Search for the cell housing the specified text and yield its (X, Y) center coordinate. 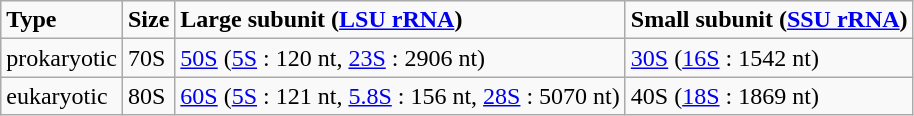
70S (148, 58)
Size (148, 20)
eukaryotic (62, 96)
Small subunit (SSU rRNA) (769, 20)
30S (16S : 1542 nt) (769, 58)
80S (148, 96)
40S (18S : 1869 nt) (769, 96)
prokaryotic (62, 58)
Large subunit (LSU rRNA) (400, 20)
60S (5S : 121 nt, 5.8S : 156 nt, 28S : 5070 nt) (400, 96)
50S (5S : 120 nt, 23S : 2906 nt) (400, 58)
Type (62, 20)
